Determine the (X, Y) coordinate at the center of the cell enclosing the given text.  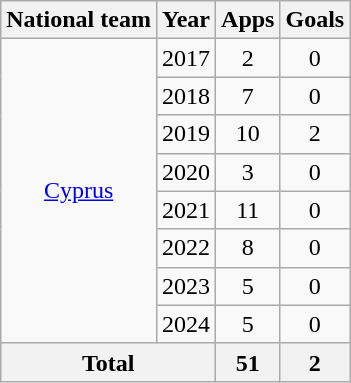
2017 (186, 58)
2021 (186, 210)
10 (248, 134)
Goals (315, 20)
11 (248, 210)
3 (248, 172)
51 (248, 362)
2022 (186, 248)
2024 (186, 324)
7 (248, 96)
National team (79, 20)
2020 (186, 172)
Apps (248, 20)
8 (248, 248)
Year (186, 20)
2018 (186, 96)
2019 (186, 134)
2023 (186, 286)
Total (108, 362)
Cyprus (79, 191)
